Identify which cell holds the provided text, then report its [x, y] central coordinate. 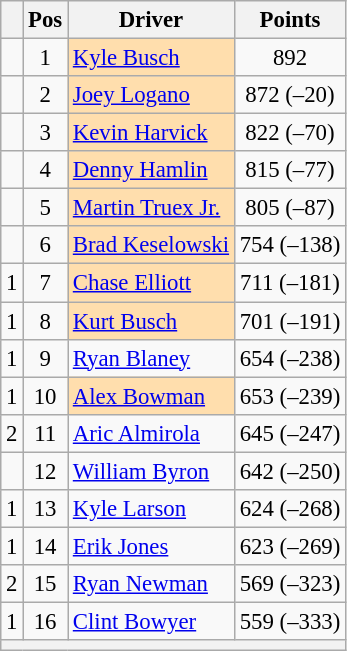
623 (–269) [290, 546]
Driver [152, 20]
16 [46, 621]
10 [46, 396]
5 [46, 208]
Kevin Harvick [152, 133]
Martin Truex Jr. [152, 208]
Ryan Blaney [152, 358]
701 (–191) [290, 321]
569 (–323) [290, 584]
653 (–239) [290, 396]
642 (–250) [290, 471]
3 [46, 133]
815 (–77) [290, 170]
822 (–70) [290, 133]
Denny Hamlin [152, 170]
559 (–333) [290, 621]
645 (–247) [290, 433]
Joey Logano [152, 95]
Points [290, 20]
624 (–268) [290, 509]
Kurt Busch [152, 321]
Kyle Busch [152, 58]
Erik Jones [152, 546]
9 [46, 358]
Pos [46, 20]
11 [46, 433]
8 [46, 321]
14 [46, 546]
654 (–238) [290, 358]
12 [46, 471]
Brad Keselowski [152, 245]
805 (–87) [290, 208]
Ryan Newman [152, 584]
13 [46, 509]
7 [46, 283]
711 (–181) [290, 283]
872 (–20) [290, 95]
892 [290, 58]
4 [46, 170]
15 [46, 584]
6 [46, 245]
Kyle Larson [152, 509]
Clint Bowyer [152, 621]
Chase Elliott [152, 283]
William Byron [152, 471]
754 (–138) [290, 245]
Aric Almirola [152, 433]
Alex Bowman [152, 396]
